Return the (X, Y) coordinate for the center point of the cell that contains the specified text.  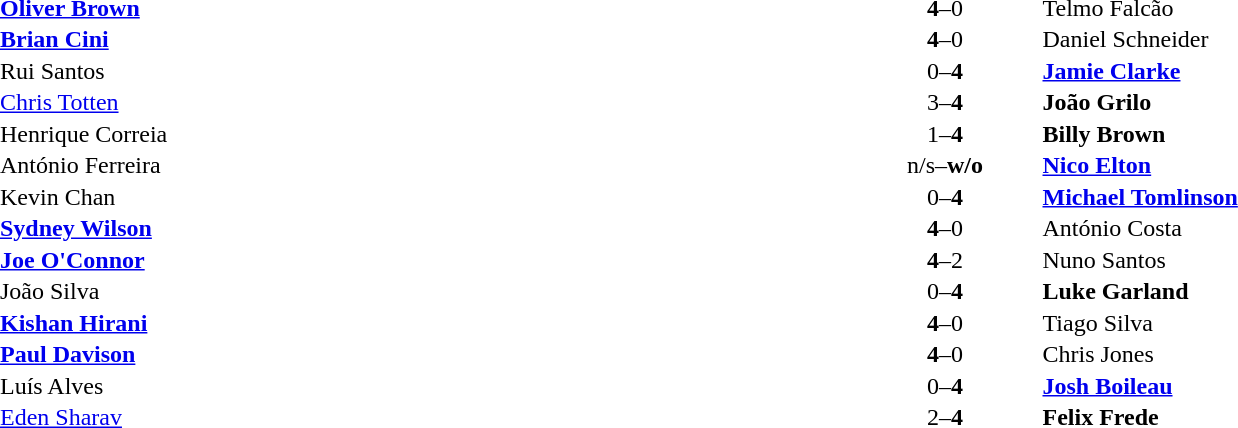
3–4 (944, 103)
4–2 (944, 260)
1–4 (944, 134)
n/s–w/o (944, 165)
